Return the (X, Y) coordinate for the center point of the cell that contains the specified text.  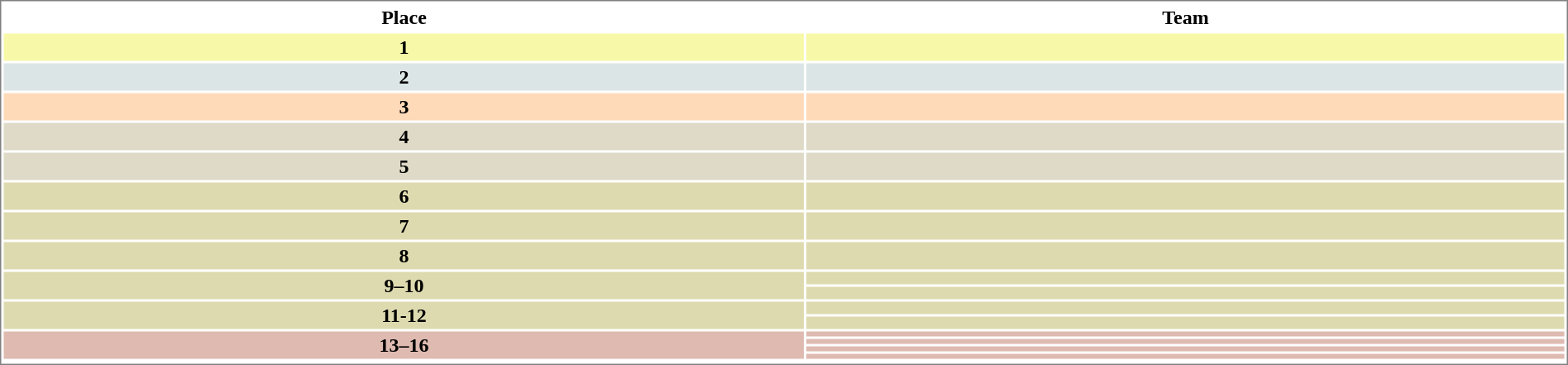
4 (404, 136)
6 (404, 195)
1 (404, 46)
3 (404, 106)
9–10 (404, 285)
13–16 (404, 344)
2 (404, 76)
8 (404, 255)
Place (404, 17)
11-12 (404, 315)
7 (404, 225)
5 (404, 166)
Team (1185, 17)
